Locate the cell with the specified text and output its [x, y] center coordinate. 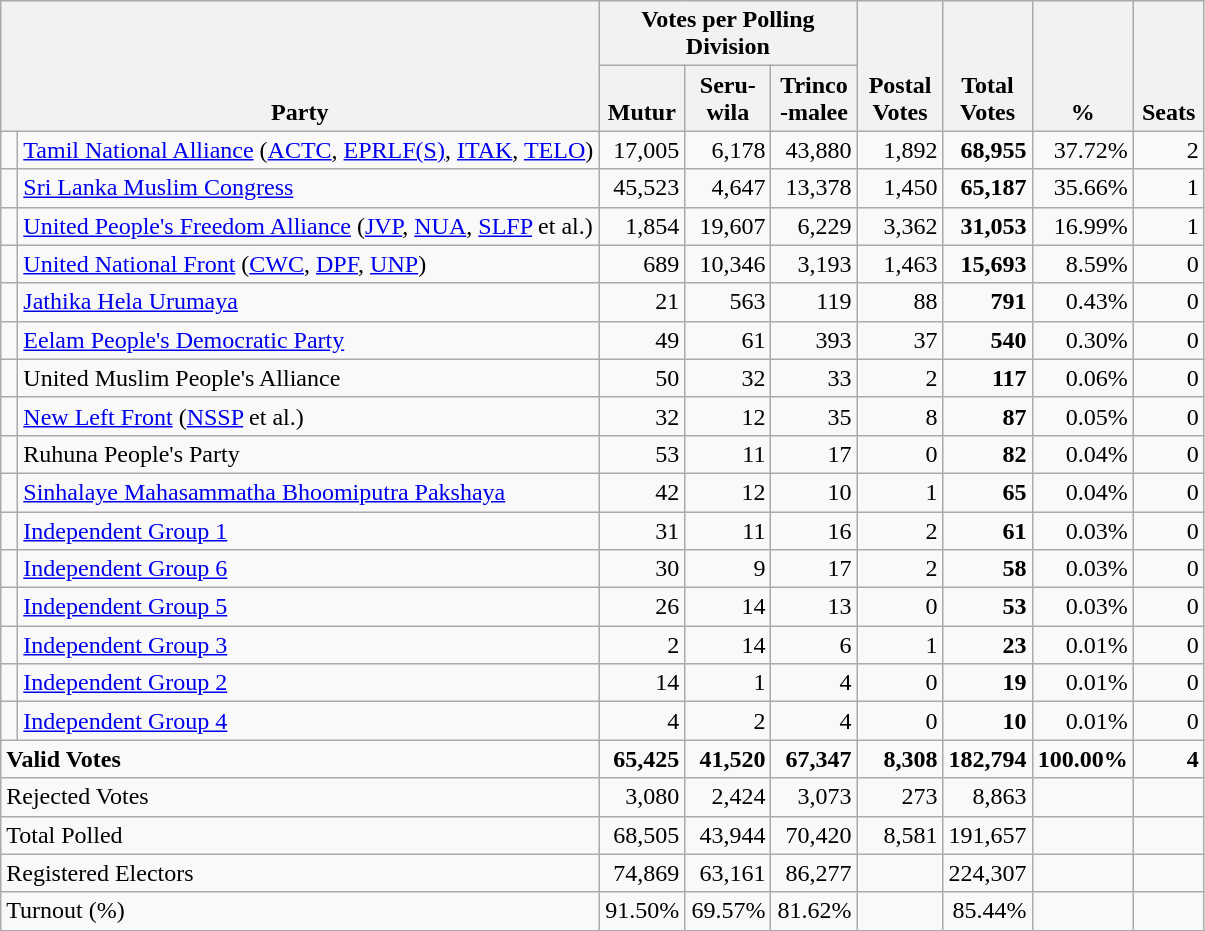
65 [988, 492]
Independent Group 2 [308, 683]
26 [642, 607]
15,693 [988, 264]
1,892 [900, 150]
6,229 [814, 226]
273 [900, 797]
16.99% [1082, 226]
8,581 [900, 835]
33 [814, 378]
13,378 [814, 188]
45,523 [642, 188]
% [1082, 66]
87 [988, 416]
43,944 [728, 835]
16 [814, 531]
19 [988, 683]
Jathika Hela Urumaya [308, 302]
540 [988, 340]
9 [728, 569]
119 [814, 302]
New Left Front (NSSP et al.) [308, 416]
Total Polled [300, 835]
Seru-wila [728, 98]
85.44% [988, 911]
United National Front (CWC, DPF, UNP) [308, 264]
49 [642, 340]
58 [988, 569]
43,880 [814, 150]
50 [642, 378]
1,463 [900, 264]
91.50% [642, 911]
Total Votes [988, 66]
23 [988, 645]
3,073 [814, 797]
Independent Group 4 [308, 721]
68,505 [642, 835]
Independent Group 1 [308, 531]
81.62% [814, 911]
8,863 [988, 797]
Sinhalaye Mahasammatha Bhoomiputra Pakshaya [308, 492]
182,794 [988, 759]
224,307 [988, 873]
PostalVotes [900, 66]
Turnout (%) [300, 911]
6 [814, 645]
0.05% [1082, 416]
19,607 [728, 226]
70,420 [814, 835]
8.59% [1082, 264]
Rejected Votes [300, 797]
Ruhuna People's Party [308, 454]
35 [814, 416]
21 [642, 302]
8,308 [900, 759]
69.57% [728, 911]
67,347 [814, 759]
17,005 [642, 150]
Mutur [642, 98]
393 [814, 340]
31 [642, 531]
86,277 [814, 873]
30 [642, 569]
Independent Group 3 [308, 645]
10,346 [728, 264]
13 [814, 607]
0.43% [1082, 302]
4,647 [728, 188]
1,450 [900, 188]
Party [300, 66]
3,080 [642, 797]
2,424 [728, 797]
65,187 [988, 188]
41,520 [728, 759]
35.66% [1082, 188]
Valid Votes [300, 759]
Eelam People's Democratic Party [308, 340]
3,193 [814, 264]
63,161 [728, 873]
31,053 [988, 226]
100.00% [1082, 759]
Trinco-malee [814, 98]
37 [900, 340]
6,178 [728, 150]
United Muslim People's Alliance [308, 378]
Seats [1168, 66]
1,854 [642, 226]
Independent Group 5 [308, 607]
37.72% [1082, 150]
791 [988, 302]
Independent Group 6 [308, 569]
42 [642, 492]
65,425 [642, 759]
Registered Electors [300, 873]
8 [900, 416]
689 [642, 264]
88 [900, 302]
Sri Lanka Muslim Congress [308, 188]
191,657 [988, 835]
82 [988, 454]
Votes per Polling Division [728, 34]
74,869 [642, 873]
68,955 [988, 150]
United People's Freedom Alliance (JVP, NUA, SLFP et al.) [308, 226]
0.06% [1082, 378]
563 [728, 302]
3,362 [900, 226]
0.30% [1082, 340]
Tamil National Alliance (ACTC, EPRLF(S), ITAK, TELO) [308, 150]
117 [988, 378]
